Locate the cell with the specified text and output its (X, Y) center coordinate. 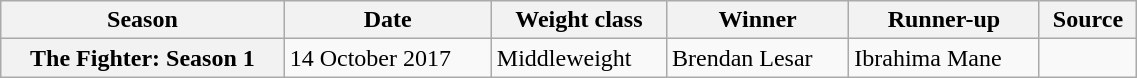
Season (142, 20)
Winner (757, 20)
Weight class (578, 20)
The Fighter: Season 1 (142, 58)
Source (1088, 20)
14 October 2017 (388, 58)
Brendan Lesar (757, 58)
Date (388, 20)
Middleweight (578, 58)
Ibrahima Mane (944, 58)
Runner-up (944, 20)
